Return [X, Y] of the center of cell containing provided text 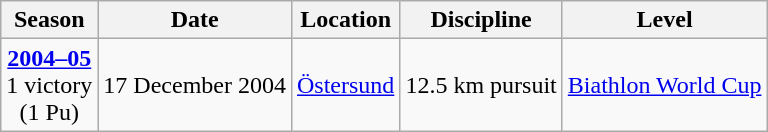
Biathlon World Cup [664, 85]
Discipline [481, 20]
2004–05 1 victory (1 Pu) [50, 85]
Season [50, 20]
17 December 2004 [195, 85]
Date [195, 20]
12.5 km pursuit [481, 85]
Östersund [345, 85]
Level [664, 20]
Location [345, 20]
